Return the [x, y] coordinate for the center point of the cell that contains the specified text.  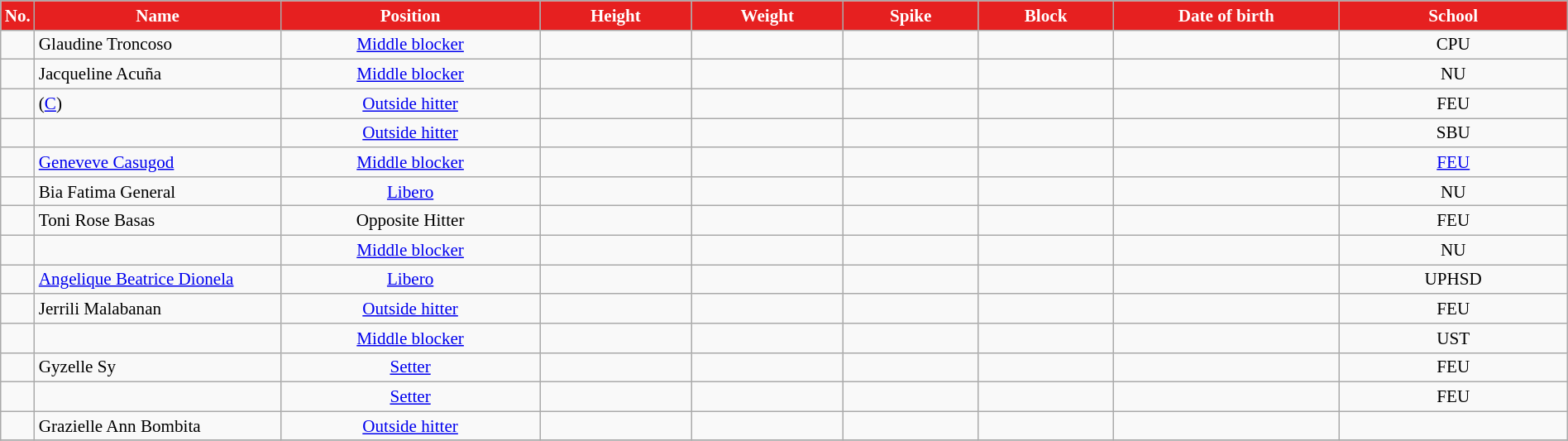
School [1453, 15]
Opposite Hitter [410, 220]
Block [1046, 15]
UST [1453, 338]
No. [18, 15]
Jacqueline Acuña [158, 74]
Jerrili Malabanan [158, 308]
Gyzelle Sy [158, 367]
Weight [767, 15]
CPU [1453, 45]
Spike [911, 15]
Toni Rose Basas [158, 220]
SBU [1453, 132]
Bia Fatima General [158, 190]
(C) [158, 103]
Date of birth [1226, 15]
Name [158, 15]
Glaudine Troncoso [158, 45]
UPHSD [1453, 280]
Height [615, 15]
Grazielle Ann Bombita [158, 425]
Position [410, 15]
Angelique Beatrice Dionela [158, 280]
Geneveve Casugod [158, 162]
